Capture the cell that displays the provided text and extract its (x, y) central coordinate. 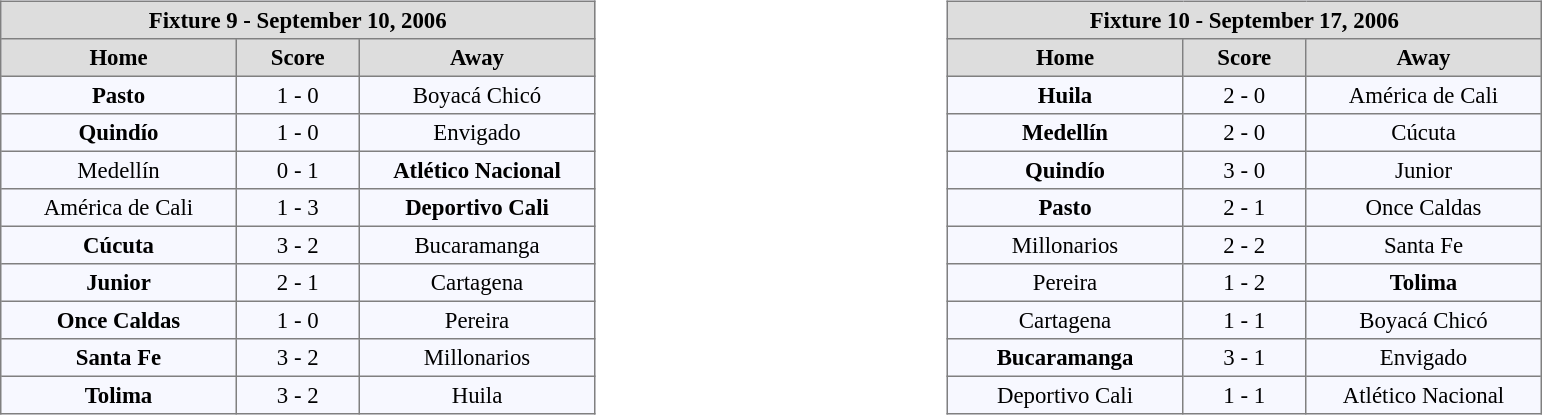
3 - 0 (1244, 170)
0 - 1 (298, 170)
1 - 2 (1244, 283)
1 - 3 (298, 208)
3 - 1 (1244, 358)
Fixture 10 - September 17, 2006 (1244, 20)
Fixture 9 - September 10, 2006 (298, 20)
2 - 2 (1244, 245)
